Return (x, y) of the center of cell containing provided text 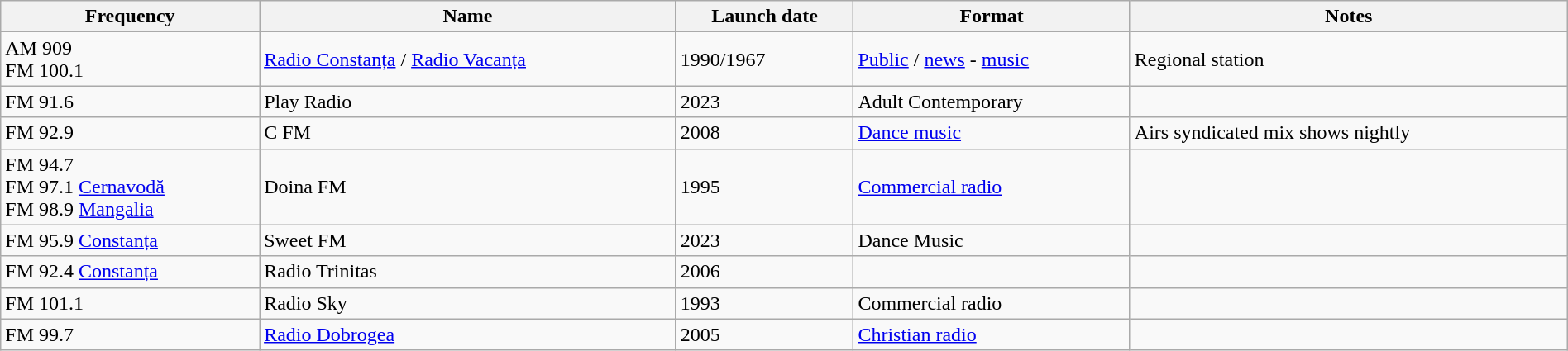
Christian radio (992, 334)
Radio Trinitas (468, 272)
Public / news - music (992, 59)
C FM (468, 133)
Frequency (131, 17)
Airs syndicated mix shows nightly (1348, 133)
Sweet FM (468, 240)
Regional station (1348, 59)
2005 (764, 334)
Doina FM (468, 187)
2008 (764, 133)
1993 (764, 303)
FM 99.7 (131, 334)
Adult Contemporary (992, 102)
Name (468, 17)
FM 92.9 (131, 133)
Launch date (764, 17)
Dance music (992, 133)
1990/1967 (764, 59)
AM 909FM 100.1 (131, 59)
Dance Music (992, 240)
FM 91.6 (131, 102)
Notes (1348, 17)
FM 101.1 (131, 303)
FM 95.9 Constanța (131, 240)
2006 (764, 272)
Radio Dobrogea (468, 334)
Radio Constanța / Radio Vacanța (468, 59)
FM 94.7FM 97.1 CernavodăFM 98.9 Mangalia (131, 187)
1995 (764, 187)
Play Radio (468, 102)
Radio Sky (468, 303)
FM 92.4 Constanța (131, 272)
Format (992, 17)
